Scan for the cell matching the given text and deliver its [x, y] coordinate at center. 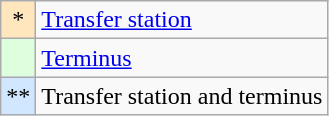
Transfer station [182, 20]
Transfer station and terminus [182, 96]
** [18, 96]
* [18, 20]
Terminus [182, 58]
